Return the (X, Y) coordinate for the center point of the cell that contains the specified text.  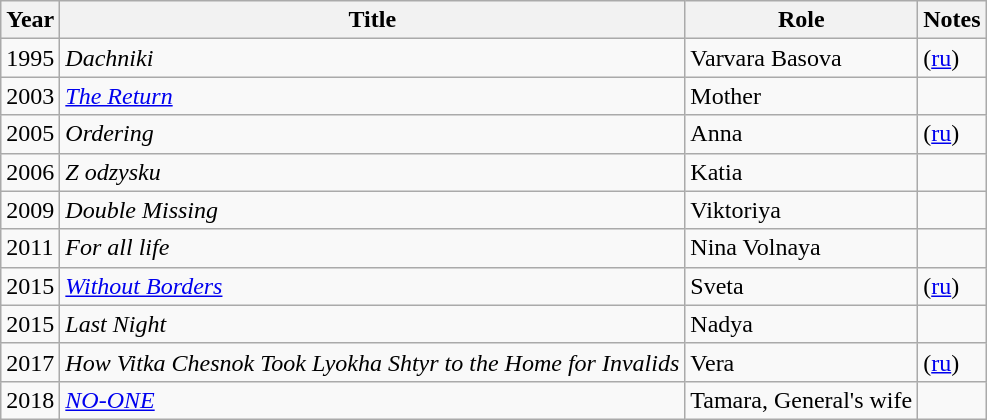
Sveta (802, 286)
Vera (802, 362)
Double Missing (372, 210)
2009 (30, 210)
2005 (30, 134)
Title (372, 20)
Notes (952, 20)
2017 (30, 362)
Role (802, 20)
Katia (802, 172)
Dachniki (372, 58)
Last Night (372, 324)
Mother (802, 96)
Ordering (372, 134)
2011 (30, 248)
1995 (30, 58)
How Vitka Chesnok Took Lyokha Shtyr to the Home for Invalids (372, 362)
NO-ONE (372, 400)
Viktoriya (802, 210)
Varvara Basova (802, 58)
For all life (372, 248)
Tamara, General's wife (802, 400)
Without Borders (372, 286)
Year (30, 20)
2006 (30, 172)
The Return (372, 96)
Z odzysku (372, 172)
2003 (30, 96)
Anna (802, 134)
Nadya (802, 324)
Nina Volnaya (802, 248)
2018 (30, 400)
